Detect which cell encompasses the target text, then output its [x, y] center coordinate. 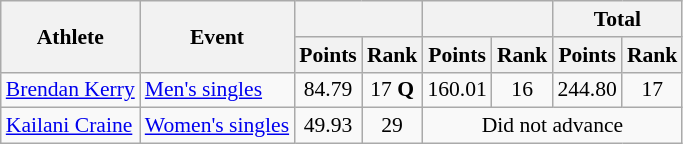
160.01 [456, 90]
17 Q [392, 90]
Kailani Craine [70, 126]
244.80 [586, 90]
84.79 [328, 90]
Event [217, 36]
Women's singles [217, 126]
Men's singles [217, 90]
49.93 [328, 126]
29 [392, 126]
Did not advance [552, 126]
16 [522, 90]
Total [617, 19]
17 [652, 90]
Athlete [70, 36]
Brendan Kerry [70, 90]
